Capture the cell that displays the provided text and extract its (X, Y) central coordinate. 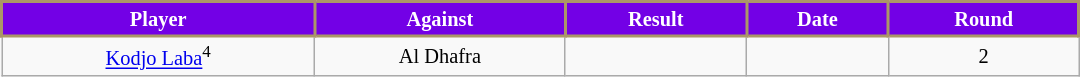
Result (656, 18)
Al Dhafra (440, 56)
Date (818, 18)
Kodjo Laba4 (158, 56)
Player (158, 18)
Round (984, 18)
2 (984, 56)
Against (440, 18)
